Identify which cell holds the provided text, then report its [x, y] central coordinate. 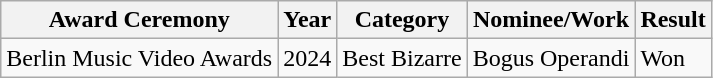
Berlin Music Video Awards [140, 58]
Won [673, 58]
Award Ceremony [140, 20]
Best Bizarre [402, 58]
Bogus Operandi [551, 58]
2024 [308, 58]
Year [308, 20]
Result [673, 20]
Category [402, 20]
Nominee/Work [551, 20]
